Capture the cell that displays the provided text and extract its [x, y] central coordinate. 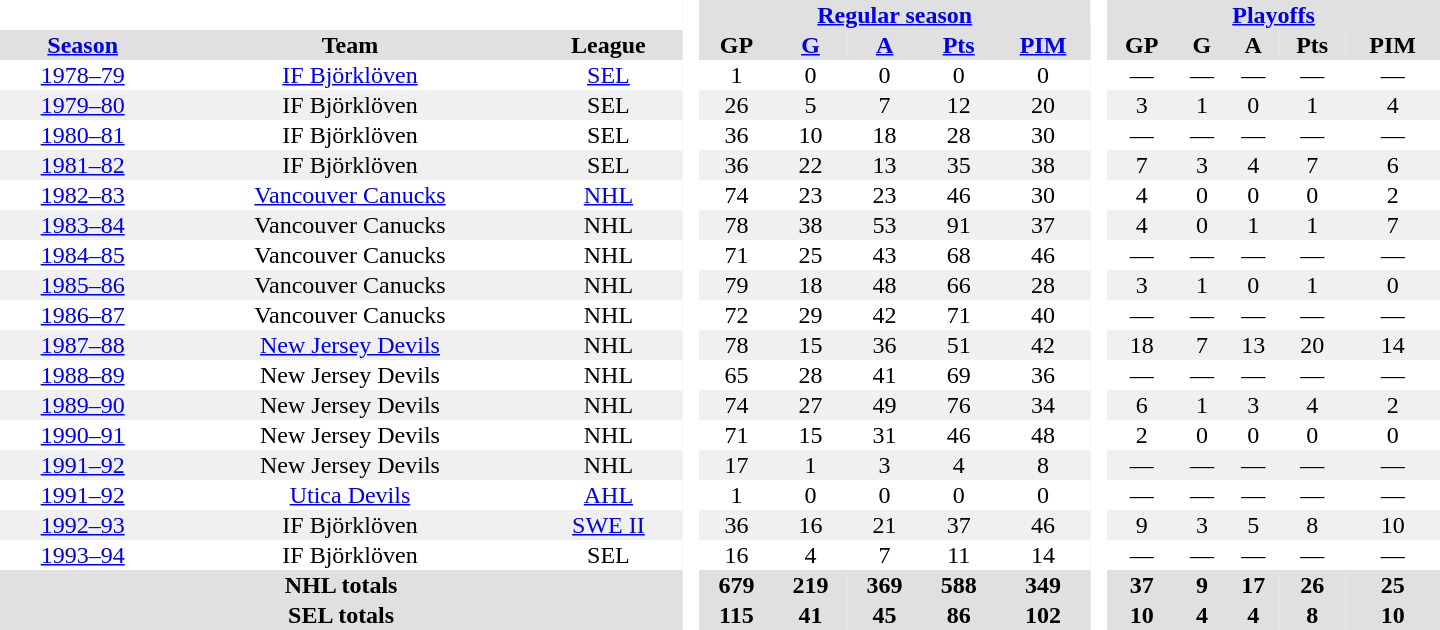
1993–94 [82, 555]
11 [959, 555]
1986–87 [82, 315]
Team [350, 45]
12 [959, 105]
21 [885, 525]
45 [885, 615]
76 [959, 405]
1984–85 [82, 255]
40 [1043, 315]
31 [885, 435]
69 [959, 375]
102 [1043, 615]
35 [959, 165]
91 [959, 225]
SEL totals [341, 615]
369 [885, 585]
29 [810, 315]
1982–83 [82, 195]
49 [885, 405]
588 [959, 585]
1990–91 [82, 435]
68 [959, 255]
1989–90 [82, 405]
22 [810, 165]
43 [885, 255]
51 [959, 345]
1979–80 [82, 105]
27 [810, 405]
Regular season [894, 15]
1981–82 [82, 165]
SWE II [609, 525]
1988–89 [82, 375]
1978–79 [82, 75]
349 [1043, 585]
66 [959, 285]
1992–93 [82, 525]
1985–86 [82, 285]
Season [82, 45]
219 [810, 585]
115 [736, 615]
79 [736, 285]
679 [736, 585]
1987–88 [82, 345]
AHL [609, 495]
53 [885, 225]
League [609, 45]
72 [736, 315]
1980–81 [82, 135]
Utica Devils [350, 495]
NHL totals [341, 585]
86 [959, 615]
34 [1043, 405]
Playoffs [1274, 15]
65 [736, 375]
1983–84 [82, 225]
